Capture the cell that displays the provided text and extract its (X, Y) central coordinate. 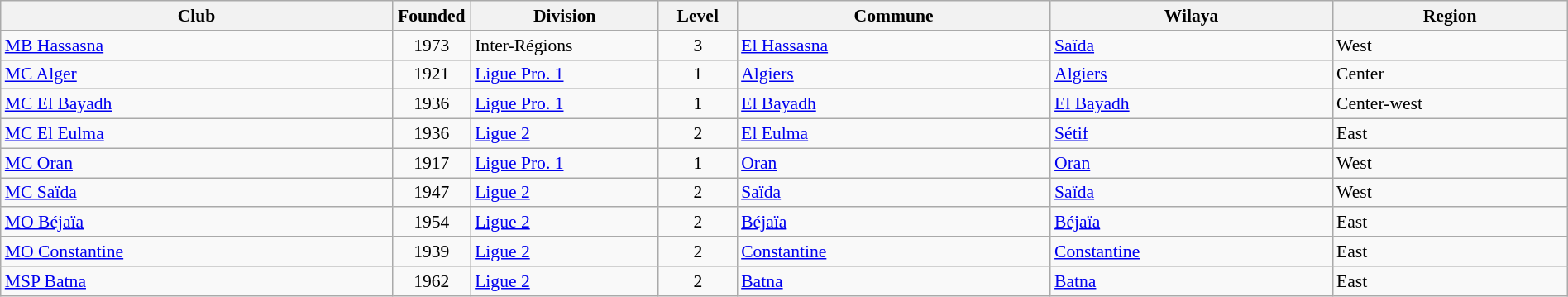
1947 (432, 193)
MSP Batna (197, 281)
El Hassasna (893, 46)
MC El Bayadh (197, 104)
MC El Eulma (197, 134)
Division (564, 16)
Commune (893, 16)
MB Hassasna (197, 46)
1939 (432, 251)
1973 (432, 46)
Region (1450, 16)
1962 (432, 281)
3 (698, 46)
Wilaya (1191, 16)
Sétif (1191, 134)
El Eulma (893, 134)
MC Saïda (197, 193)
1954 (432, 223)
Center-west (1450, 104)
MC Oran (197, 163)
1921 (432, 74)
MO Béjaïa (197, 223)
Club (197, 16)
Inter-Régions (564, 46)
Center (1450, 74)
Founded (432, 16)
1917 (432, 163)
MC Alger (197, 74)
MO Constantine (197, 251)
Level (698, 16)
